Pinpoint the cell where the given text exists, returning its [x, y] midpoint coordinate. 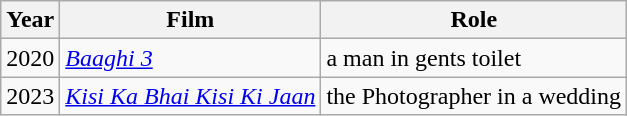
2020 [30, 58]
Baaghi 3 [190, 58]
2023 [30, 96]
a man in gents toilet [474, 58]
Kisi Ka Bhai Kisi Ki Jaan [190, 96]
Role [474, 20]
Year [30, 20]
Film [190, 20]
the Photographer in a wedding [474, 96]
